Locate the cell with the specified text and output its [X, Y] center coordinate. 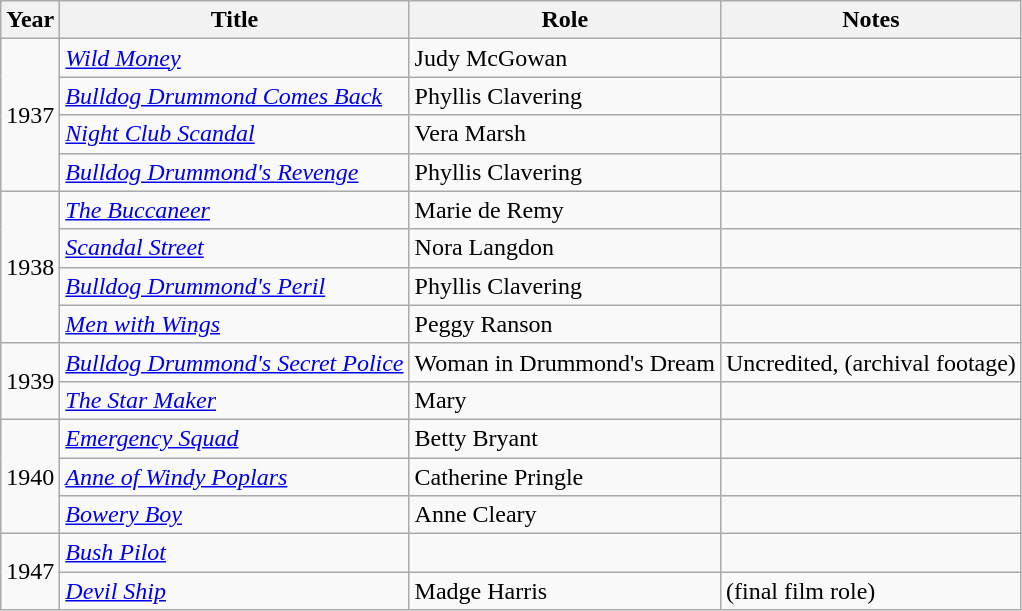
Devil Ship [234, 591]
Vera Marsh [564, 134]
Notes [870, 20]
1937 [30, 115]
Catherine Pringle [564, 477]
Bush Pilot [234, 553]
Title [234, 20]
The Star Maker [234, 400]
Anne Cleary [564, 515]
Judy McGowan [564, 58]
Emergency Squad [234, 438]
Marie de Remy [564, 210]
Nora Langdon [564, 248]
The Buccaneer [234, 210]
Wild Money [234, 58]
Woman in Drummond's Dream [564, 362]
Bulldog Drummond's Secret Police [234, 362]
Night Club Scandal [234, 134]
Role [564, 20]
1939 [30, 381]
Anne of Windy Poplars [234, 477]
1938 [30, 267]
Mary [564, 400]
Bulldog Drummond's Peril [234, 286]
Bulldog Drummond Comes Back [234, 96]
(final film role) [870, 591]
1947 [30, 572]
Betty Bryant [564, 438]
Bowery Boy [234, 515]
Year [30, 20]
1940 [30, 476]
Bulldog Drummond's Revenge [234, 172]
Peggy Ranson [564, 324]
Scandal Street [234, 248]
Madge Harris [564, 591]
Men with Wings [234, 324]
Uncredited, (archival footage) [870, 362]
